Scan for the cell matching the given text and deliver its (x, y) coordinate at center. 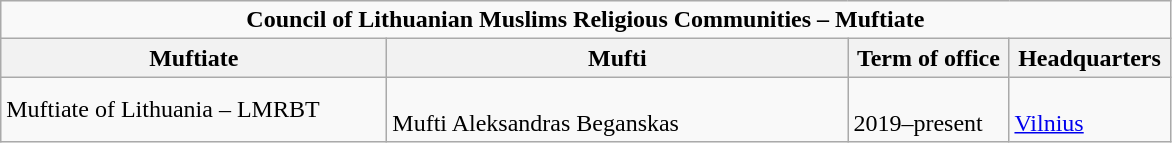
Council of Lithuanian Muslims Religious Communities – Muftiate (586, 20)
Term of office (928, 58)
Headquarters (1090, 58)
Mufti (618, 58)
Muftiate (194, 58)
Muftiate of Lithuania – LMRBT (194, 110)
2019–present (928, 110)
Vilnius (1090, 110)
Mufti Aleksandras Beganskas (618, 110)
